Locate the cell with the specified text and output its [X, Y] center coordinate. 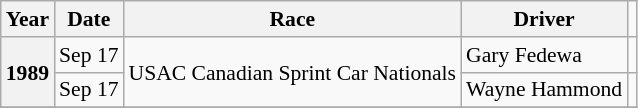
Race [293, 19]
Driver [544, 19]
1989 [28, 72]
Year [28, 19]
Date [88, 19]
Wayne Hammond [544, 90]
USAC Canadian Sprint Car Nationals [293, 72]
Gary Fedewa [544, 55]
